Output the [x, y] coordinate of the center of the cell containing the given text.  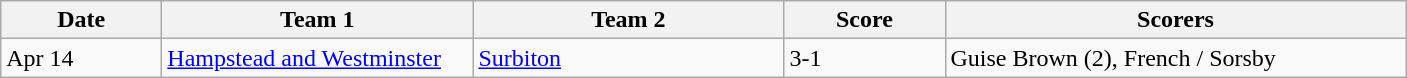
Team 2 [628, 20]
Team 1 [318, 20]
Surbiton [628, 58]
Hampstead and Westminster [318, 58]
Date [82, 20]
Guise Brown (2), French / Sorsby [1176, 58]
3-1 [864, 58]
Score [864, 20]
Apr 14 [82, 58]
Scorers [1176, 20]
